Search for the cell housing the specified text and yield its (x, y) center coordinate. 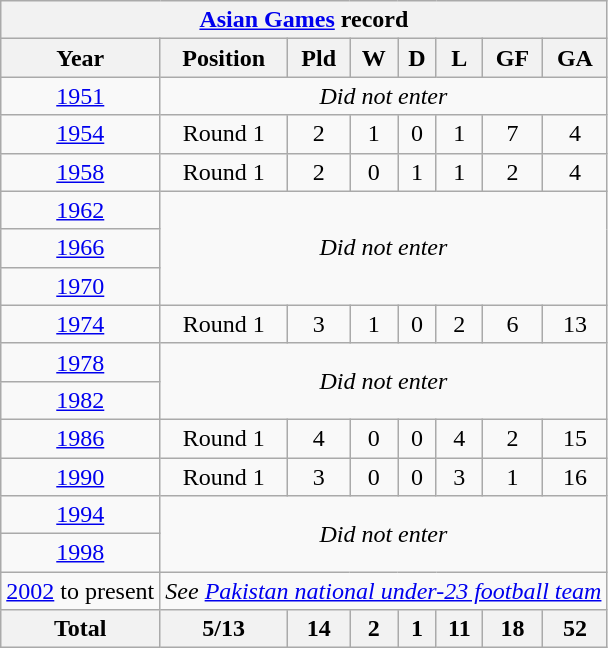
52 (575, 629)
Asian Games record (304, 20)
14 (319, 629)
GA (575, 58)
18 (512, 629)
1998 (80, 553)
1982 (80, 400)
1951 (80, 96)
W (374, 58)
Position (224, 58)
13 (575, 324)
1954 (80, 134)
Total (80, 629)
6 (512, 324)
See Pakistan national under-23 football team (384, 591)
5/13 (224, 629)
1994 (80, 515)
L (459, 58)
11 (459, 629)
Pld (319, 58)
15 (575, 438)
1962 (80, 210)
Year (80, 58)
D (418, 58)
16 (575, 477)
1970 (80, 286)
1958 (80, 172)
1986 (80, 438)
2002 to present (80, 591)
1978 (80, 362)
1974 (80, 324)
1966 (80, 248)
7 (512, 134)
1990 (80, 477)
GF (512, 58)
